Capture the cell that displays the provided text and extract its (x, y) central coordinate. 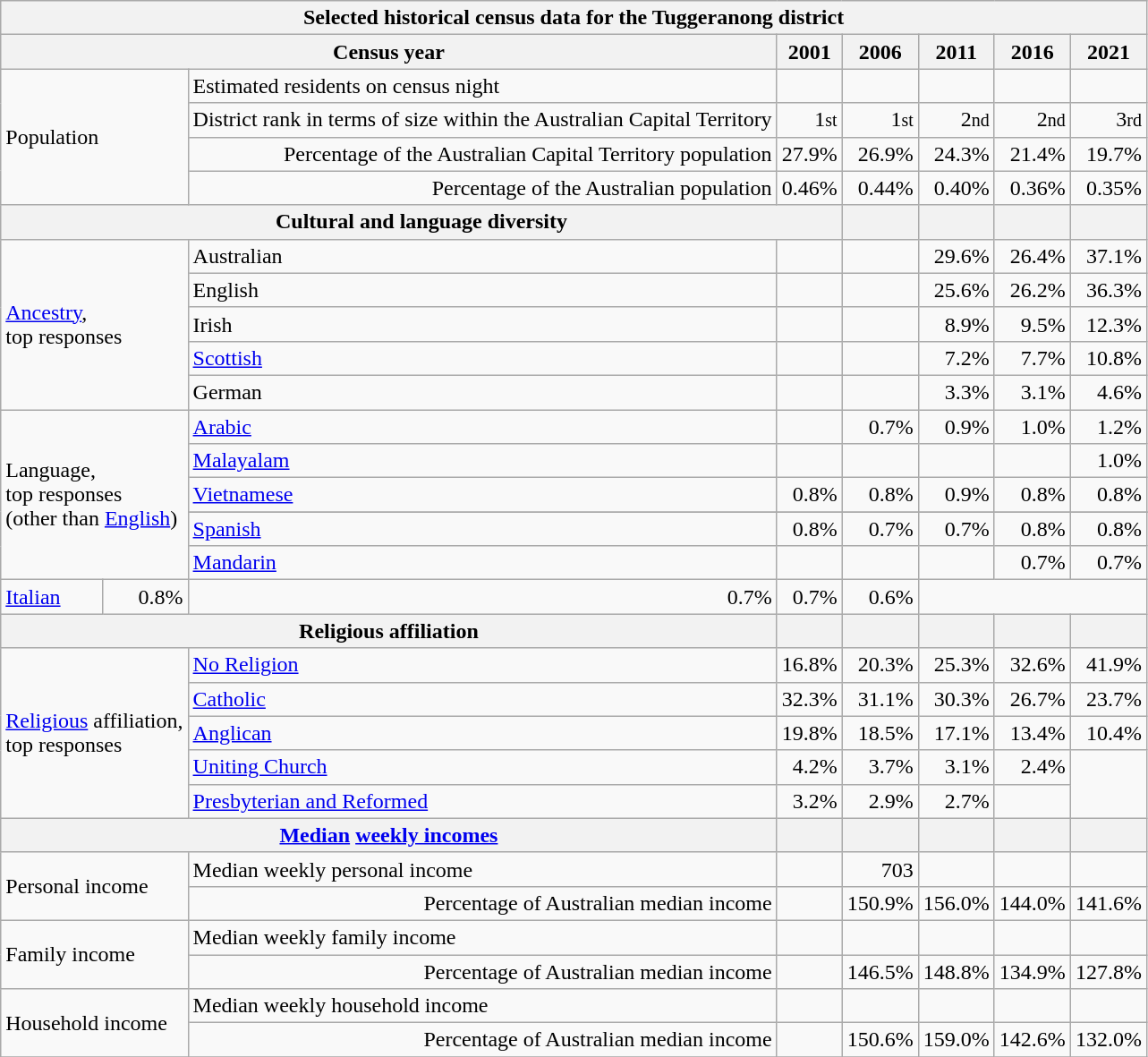
Estimated residents on census night (482, 86)
Australian (482, 256)
31.1% (880, 699)
2.4% (1033, 767)
13.4% (1033, 733)
146.5% (880, 971)
English (482, 290)
2.7% (956, 801)
3.3% (956, 392)
134.9% (1033, 971)
25.6% (956, 290)
Percentage of the Australian population (482, 188)
150.6% (880, 1040)
27.9% (809, 154)
Vietnamese (482, 495)
Italian (52, 597)
703 (880, 869)
26.7% (1033, 699)
36.3% (1108, 290)
8.9% (956, 324)
Median weekly family income (482, 937)
2006 (880, 52)
Personal income (95, 886)
150.9% (880, 903)
144.0% (1033, 903)
32.3% (809, 699)
26.2% (1033, 290)
12.3% (1108, 324)
0.46% (809, 188)
37.1% (1108, 256)
Uniting Church (482, 767)
Household income (95, 1023)
17.1% (956, 733)
32.6% (1033, 665)
9.5% (1033, 324)
148.8% (956, 971)
Median weekly personal income (482, 869)
0.44% (880, 188)
Language,top responses(other than English) (95, 495)
0.40% (956, 188)
41.9% (1108, 665)
Religious affiliation (388, 631)
159.0% (956, 1040)
10.8% (1108, 358)
0.6% (880, 597)
Religious affiliation,top responses (95, 733)
127.8% (1108, 971)
Percentage of the Australian Capital Territory population (482, 154)
3.7% (880, 767)
Anglican (482, 733)
132.0% (1108, 1040)
Mandarin (482, 563)
3rd (1108, 120)
4.2% (809, 767)
156.0% (956, 903)
25.3% (956, 665)
Ancestry,top responses (95, 324)
0.35% (1108, 188)
Scottish (482, 358)
Malayalam (482, 461)
Catholic (482, 699)
141.6% (1108, 903)
Presbyterian and Reformed (482, 801)
German (482, 392)
30.3% (956, 699)
District rank in terms of size within the Australian Capital Territory (482, 120)
3.2% (809, 801)
Selected historical census data for the Tuggeranong district (574, 18)
2016 (1033, 52)
Family income (95, 954)
21.4% (1033, 154)
10.4% (1108, 733)
Population (95, 137)
23.7% (1108, 699)
2021 (1108, 52)
24.3% (956, 154)
7.7% (1033, 358)
Median weekly household income (482, 1006)
Census year (388, 52)
18.5% (880, 733)
No Religion (482, 665)
Arabic (482, 427)
2011 (956, 52)
142.6% (1033, 1040)
1.2% (1108, 427)
2.9% (880, 801)
Spanish (482, 529)
Irish (482, 324)
16.8% (809, 665)
Median weekly incomes (388, 835)
7.2% (956, 358)
19.8% (809, 733)
4.6% (1108, 392)
26.4% (1033, 256)
20.3% (880, 665)
2001 (809, 52)
19.7% (1108, 154)
0.36% (1033, 188)
26.9% (880, 154)
Cultural and language diversity (421, 222)
29.6% (956, 256)
